From the cell containing the given text, extract its center point as (x, y) coordinate. 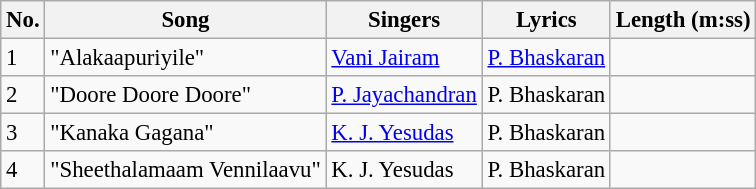
1 (23, 58)
"Sheethalamaam Vennilaavu" (186, 170)
3 (23, 133)
P. Jayachandran (404, 95)
Lyrics (546, 20)
"Doore Doore Doore" (186, 95)
"Kanaka Gagana" (186, 133)
4 (23, 170)
Singers (404, 20)
Vani Jairam (404, 58)
2 (23, 95)
"Alakaapuriyile" (186, 58)
Song (186, 20)
No. (23, 20)
Length (m:ss) (682, 20)
